Detect which cell encompasses the target text, then output its (x, y) center coordinate. 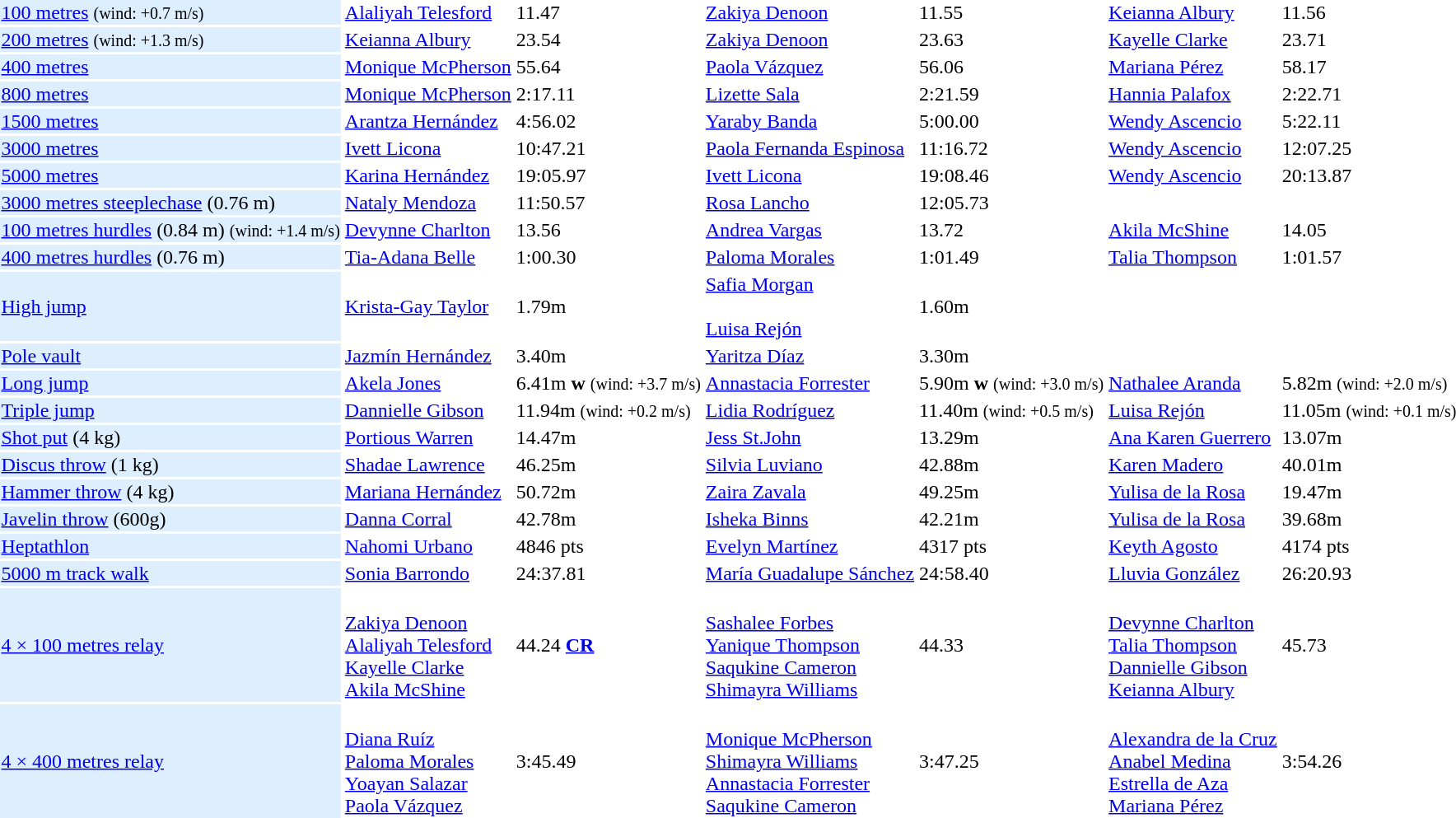
4 × 100 metres relay (170, 645)
3000 metres (170, 148)
Karina Hernández (428, 175)
5.90m w (wind: +3.0 m/s) (1011, 383)
44.33 (1011, 645)
Lidia Rodríguez (810, 410)
Evelyn Martínez (810, 546)
23.63 (1011, 40)
14.47m (608, 437)
Long jump (170, 383)
11.40m (wind: +0.5 m/s) (1011, 410)
44.24 CR (608, 645)
Tia-Adana Belle (428, 257)
55.64 (608, 67)
13.72 (1011, 230)
3.30m (1011, 356)
Nahomi Urbano (428, 546)
4 × 400 metres relay (170, 761)
1:01.49 (1011, 257)
4:56.02 (608, 121)
11:16.72 (1011, 148)
1.60m (1011, 306)
Mariana Pérez (1193, 67)
400 metres (170, 67)
Devynne CharltonTalia ThompsonDannielle GibsonKeianna Albury (1193, 645)
10:47.21 (608, 148)
42.88m (1011, 465)
Andrea Vargas (810, 230)
49.25m (1011, 492)
11.47 (608, 12)
Alaliyah Telesford (428, 12)
11:50.57 (608, 203)
Akela Jones (428, 383)
Arantza Hernández (428, 121)
Zaira Zavala (810, 492)
24:58.40 (1011, 573)
Heptathlon (170, 546)
Sonia Barrondo (428, 573)
5000 m track walk (170, 573)
Yaritza Díaz (810, 356)
Triple jump (170, 410)
Luisa Rejón (1193, 410)
3.40m (608, 356)
23.54 (608, 40)
Ana Karen Guerrero (1193, 437)
Discus throw (1 kg) (170, 465)
3000 metres steeplechase (0.76 m) (170, 203)
4846 pts (608, 546)
Diana RuízPaloma MoralesYoayan SalazarPaola Vázquez (428, 761)
1:00.30 (608, 257)
Dannielle Gibson (428, 410)
11.94m (wind: +0.2 m/s) (608, 410)
11.55 (1011, 12)
Hannia Palafox (1193, 94)
Krista-Gay Taylor (428, 306)
Lizette Sala (810, 94)
Annastacia Forrester (810, 383)
Portious Warren (428, 437)
Kayelle Clarke (1193, 40)
Mariana Hernández (428, 492)
24:37.81 (608, 573)
Paola Vázquez (810, 67)
Monique McPhersonShimayra WilliamsAnnastacia ForresterSaqukine Cameron (810, 761)
Paola Fernanda Espinosa (810, 148)
800 metres (170, 94)
Yaraby Banda (810, 121)
56.06 (1011, 67)
4317 pts (1011, 546)
Hammer throw (4 kg) (170, 492)
Talia Thompson (1193, 257)
Shot put (4 kg) (170, 437)
19:08.46 (1011, 175)
46.25m (608, 465)
42.78m (608, 519)
Rosa Lancho (810, 203)
Karen Madero (1193, 465)
13.56 (608, 230)
Safia Morgan Luisa Rejón (810, 306)
Alexandra de la CruzAnabel MedinaEstrella de AzaMariana Pérez (1193, 761)
1500 metres (170, 121)
100 metres (wind: +0.7 m/s) (170, 12)
400 metres hurdles (0.76 m) (170, 257)
Javelin throw (600g) (170, 519)
Isheka Binns (810, 519)
Pole vault (170, 356)
19:05.97 (608, 175)
Devynne Charlton (428, 230)
3:45.49 (608, 761)
100 metres hurdles (0.84 m) (wind: +1.4 m/s) (170, 230)
Sashalee ForbesYanique ThompsonSaqukine CameronShimayra Williams (810, 645)
Lluvia González (1193, 573)
Keyth Agosto (1193, 546)
Nathalee Aranda (1193, 383)
Silvia Luviano (810, 465)
2:17.11 (608, 94)
6.41m w (wind: +3.7 m/s) (608, 383)
2:21.59 (1011, 94)
13.29m (1011, 437)
Shadae Lawrence (428, 465)
5000 metres (170, 175)
Jazmín Hernández (428, 356)
12:05.73 (1011, 203)
High jump (170, 306)
Akila McShine (1193, 230)
Nataly Mendoza (428, 203)
3:47.25 (1011, 761)
Danna Corral (428, 519)
María Guadalupe Sánchez (810, 573)
50.72m (608, 492)
5:00.00 (1011, 121)
1.79m (608, 306)
200 metres (wind: +1.3 m/s) (170, 40)
42.21m (1011, 519)
Paloma Morales (810, 257)
Zakiya DenoonAlaliyah TelesfordKayelle ClarkeAkila McShine (428, 645)
Jess St.John (810, 437)
